Identify which cell holds the provided text, then report its [x, y] central coordinate. 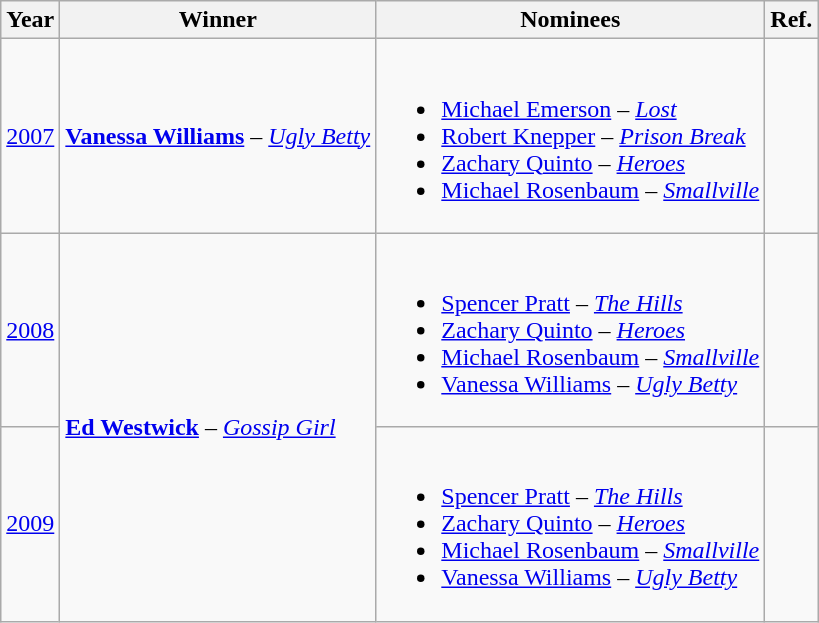
2007 [30, 136]
2008 [30, 330]
Ref. [792, 20]
Nominees [570, 20]
Michael Emerson – LostRobert Knepper – Prison BreakZachary Quinto – HeroesMichael Rosenbaum – Smallville [570, 136]
Ed Westwick – Gossip Girl [218, 427]
Year [30, 20]
Winner [218, 20]
2009 [30, 524]
Vanessa Williams – Ugly Betty [218, 136]
